From the cell containing the given text, extract its center point as (X, Y) coordinate. 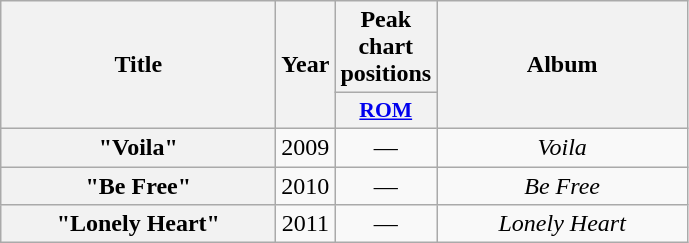
Be Free (562, 185)
Voila (562, 147)
Title (138, 65)
Year (306, 65)
"Lonely Heart" (138, 224)
"Be Free" (138, 185)
2011 (306, 224)
Album (562, 65)
2009 (306, 147)
ROM (386, 111)
"Voila" (138, 147)
Peak chart positions (386, 47)
2010 (306, 185)
Lonely Heart (562, 224)
